Scan for the cell matching the given text and deliver its [x, y] coordinate at center. 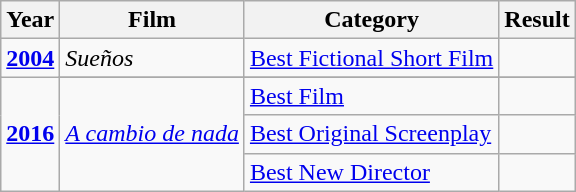
2016 [30, 134]
Category [371, 20]
Sueños [152, 58]
A cambio de nada [152, 134]
Result [537, 20]
Film [152, 20]
Year [30, 20]
2004 [30, 58]
Best Fictional Short Film [371, 58]
Best New Director [371, 172]
Best Original Screenplay [371, 134]
Best Film [371, 96]
